Output the (x, y) coordinate of the center of the cell containing the given text.  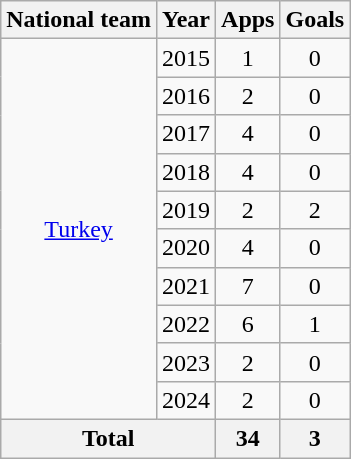
2021 (186, 286)
Turkey (79, 230)
National team (79, 20)
2022 (186, 324)
Apps (248, 20)
34 (248, 438)
6 (248, 324)
2019 (186, 210)
Total (108, 438)
Year (186, 20)
2023 (186, 362)
Goals (315, 20)
2024 (186, 400)
2017 (186, 134)
3 (315, 438)
2015 (186, 58)
7 (248, 286)
2018 (186, 172)
2020 (186, 248)
2016 (186, 96)
